Output the [X, Y] coordinate of the center of the cell containing the given text.  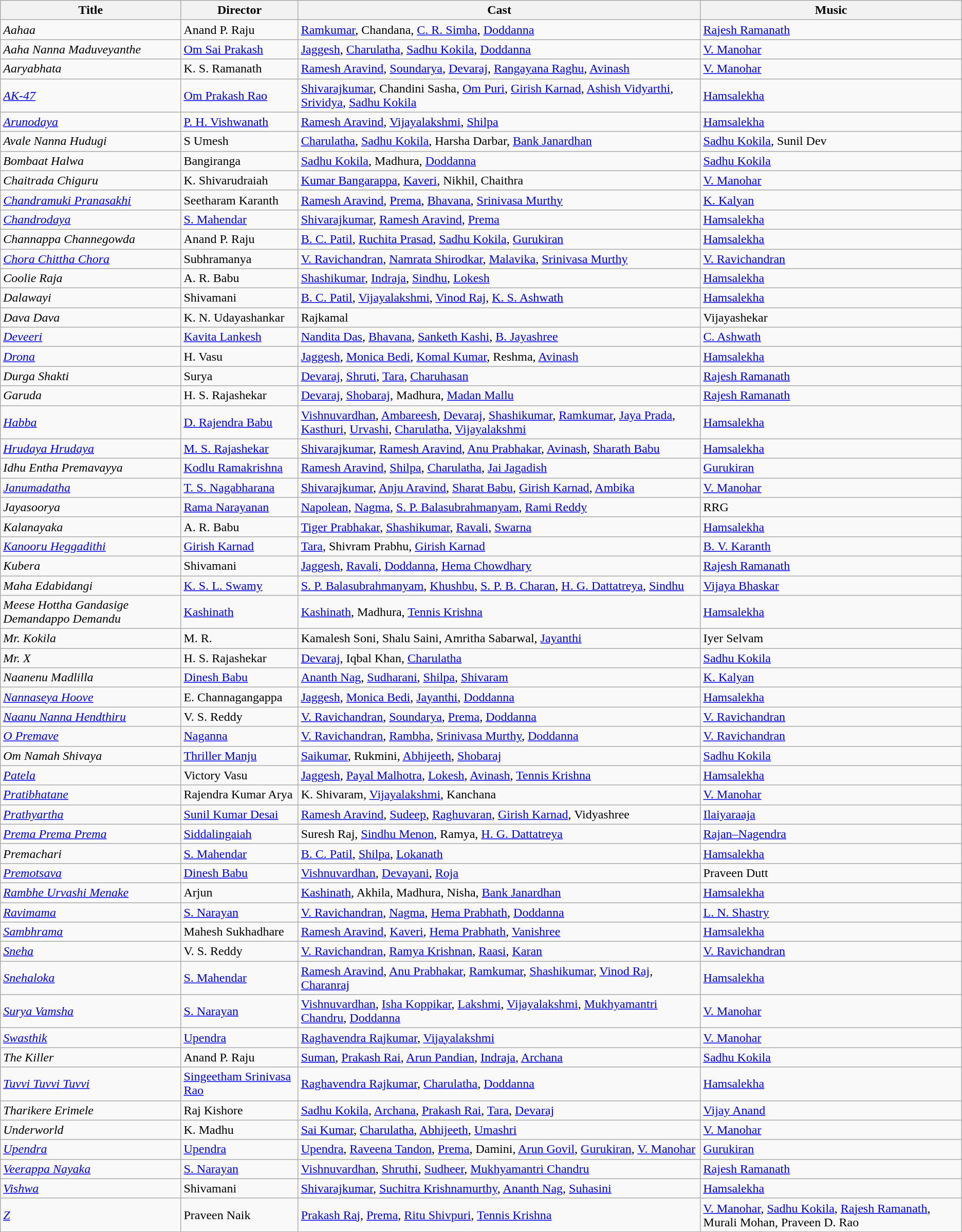
Snehaloka [90, 978]
Vishnuvardhan, Isha Koppikar, Lakshmi, Vijayalakshmi, Mukhyamantri Chandru, Doddanna [499, 1011]
Pratibhatane [90, 795]
S. P. Balasubrahmanyam, Khushbu, S. P. B. Charan, H. G. Dattatreya, Sindhu [499, 585]
Kodlu Ramakrishna [239, 468]
Siddalingaiah [239, 834]
B. C. Patil, Shilpa, Lokanath [499, 853]
K. Shivarudraiah [239, 180]
H. Vasu [239, 357]
Aaryabhata [90, 69]
Vishnuvardhan, Devayani, Roja [499, 873]
V. Ravichandran, Ramya Krishnan, Raasi, Karan [499, 951]
Bangiranga [239, 161]
Ramesh Aravind, Soundarya, Devaraj, Rangayana Raghu, Avinash [499, 69]
Ravimama [90, 912]
K. S. Ramanath [239, 69]
Jaggesh, Charulatha, Sadhu Kokila, Doddanna [499, 49]
Avale Nanna Hudugi [90, 141]
K. Madhu [239, 1130]
Sadhu Kokila, Madhura, Doddanna [499, 161]
Ilaiyaraaja [831, 814]
Suresh Raj, Sindhu Menon, Ramya, H. G. Dattatreya [499, 834]
Raghavendra Rajkumar, Charulatha, Doddanna [499, 1084]
Dava Dava [90, 318]
Z [90, 1215]
Sambhrama [90, 932]
V. Ravichandran, Rambha, Srinivasa Murthy, Doddanna [499, 736]
K. Shivaram, Vijayalakshmi, Kanchana [499, 795]
Surya Vamsha [90, 1011]
Ramesh Aravind, Anu Prabhakar, Ramkumar, Shashikumar, Vinod Raj, Charanraj [499, 978]
Veerappa Nayaka [90, 1169]
V. Ravichandran, Nagma, Hema Prabhath, Doddanna [499, 912]
Chandrodaya [90, 219]
M. S. Rajashekar [239, 449]
Meese Hottha Gandasige Demandappo Demandu [90, 612]
Patela [90, 775]
The Killer [90, 1057]
Sneha [90, 951]
Surya [239, 376]
Raj Kishore [239, 1110]
Chora Chittha Chora [90, 258]
Charulatha, Sadhu Kokila, Harsha Darbar, Bank Janardhan [499, 141]
Premotsava [90, 873]
Kalanayaka [90, 527]
Shashikumar, Indraja, Sindhu, Lokesh [499, 278]
Vijay Anand [831, 1110]
D. Rajendra Babu [239, 422]
Naanu Nanna Hendthiru [90, 717]
Jaggesh, Payal Malhotra, Lokesh, Avinash, Tennis Krishna [499, 775]
Devaraj, Shobaraj, Madhura, Madan Mallu [499, 396]
K. N. Udayashankar [239, 318]
Iyer Selvam [831, 639]
Drona [90, 357]
Vishnuvardhan, Shruthi, Sudheer, Mukhyamantri Chandru [499, 1169]
Mr. Kokila [90, 639]
Chandramuki Pranasakhi [90, 200]
Nannaseya Hoove [90, 697]
Tharikere Erimele [90, 1110]
Vijaya Bhaskar [831, 585]
B. C. Patil, Ruchita Prasad, Sadhu Kokila, Gurukiran [499, 239]
Prathyartha [90, 814]
Coolie Raja [90, 278]
Rama Narayanan [239, 507]
Raghavendra Rajkumar, Vijayalakshmi [499, 1038]
Director [239, 10]
Dalawayi [90, 298]
AK-47 [90, 96]
Garuda [90, 396]
Aaha Nanna Maduveyanthe [90, 49]
Music [831, 10]
S Umesh [239, 141]
Title [90, 10]
Jaggesh, Monica Bedi, Komal Kumar, Reshma, Avinash [499, 357]
Ramesh Aravind, Sudeep, Raghuvaran, Girish Karnad, Vidyashree [499, 814]
B. C. Patil, Vijayalakshmi, Vinod Raj, K. S. Ashwath [499, 298]
Swasthik [90, 1038]
Maha Edabidangi [90, 585]
Singeetham Srinivasa Rao [239, 1084]
V. Ravichandran, Namrata Shirodkar, Malavika, Srinivasa Murthy [499, 258]
Rajan–Nagendra [831, 834]
Premachari [90, 853]
Vijayashekar [831, 318]
Devaraj, Shruti, Tara, Charuhasan [499, 376]
Kumar Bangarappa, Kaveri, Nikhil, Chaithra [499, 180]
Bombaat Halwa [90, 161]
Om Prakash Rao [239, 96]
K. S. L. Swamy [239, 585]
Janumadatha [90, 488]
Ramesh Aravind, Prema, Bhavana, Srinivasa Murthy [499, 200]
Saikumar, Rukmini, Abhijeeth, Shobaraj [499, 756]
Rajkamal [499, 318]
Ramkumar, Chandana, C. R. Simha, Doddanna [499, 30]
Prakash Raj, Prema, Ritu Shivpuri, Tennis Krishna [499, 1215]
Subhramanya [239, 258]
Vishwa [90, 1188]
L. N. Shastry [831, 912]
Vishnuvardhan, Ambareesh, Devaraj, Shashikumar, Ramkumar, Jaya Prada, Kasthuri, Urvashi, Charulatha, Vijayalakshmi [499, 422]
Deveeri [90, 337]
Sadhu Kokila, Sunil Dev [831, 141]
E. Channagangappa [239, 697]
Nandita Das, Bhavana, Sanketh Kashi, B. Jayashree [499, 337]
Underworld [90, 1130]
Sadhu Kokila, Archana, Prakash Rai, Tara, Devaraj [499, 1110]
Kashinath, Akhila, Madhura, Nisha, Bank Janardhan [499, 892]
Om Namah Shivaya [90, 756]
O Premave [90, 736]
Naanenu Madlilla [90, 678]
Arunodaya [90, 122]
Upendra, Raveena Tandon, Prema, Damini, Arun Govil, Gurukiran, V. Manohar [499, 1149]
Ramesh Aravind, Shilpa, Charulatha, Jai Jagadish [499, 468]
Channappa Channegowda [90, 239]
Tiger Prabhakar, Shashikumar, Ravali, Swarna [499, 527]
Shivarajkumar, Ramesh Aravind, Prema [499, 219]
Jayasoorya [90, 507]
P. H. Vishwanath [239, 122]
Praveen Naik [239, 1215]
Mr. X [90, 658]
Naganna [239, 736]
Arjun [239, 892]
T. S. Nagabharana [239, 488]
Chaitrada Chiguru [90, 180]
Rajendra Kumar Arya [239, 795]
Durga Shakti [90, 376]
Napolean, Nagma, S. P. Balasubrahmanyam, Rami Reddy [499, 507]
Shivarajkumar, Chandini Sasha, Om Puri, Girish Karnad, Ashish Vidyarthi, Srividya, Sadhu Kokila [499, 96]
Devaraj, Iqbal Khan, Charulatha [499, 658]
Seetharam Karanth [239, 200]
Habba [90, 422]
V. Ravichandran, Soundarya, Prema, Doddanna [499, 717]
Idhu Entha Premavayya [90, 468]
Jaggesh, Ravali, Doddanna, Hema Chowdhary [499, 566]
Hrudaya Hrudaya [90, 449]
Kavita Lankesh [239, 337]
Kubera [90, 566]
Tuvvi Tuvvi Tuvvi [90, 1084]
Kamalesh Soni, Shalu Saini, Amritha Sabarwal, Jayanthi [499, 639]
Ramesh Aravind, Kaveri, Hema Prabhath, Vanishree [499, 932]
Kashinath, Madhura, Tennis Krishna [499, 612]
Girish Karnad [239, 546]
RRG [831, 507]
Jaggesh, Monica Bedi, Jayanthi, Doddanna [499, 697]
V. Manohar, Sadhu Kokila, Rajesh Ramanath, Murali Mohan, Praveen D. Rao [831, 1215]
Shivarajkumar, Anju Aravind, Sharat Babu, Girish Karnad, Ambika [499, 488]
Ramesh Aravind, Vijayalakshmi, Shilpa [499, 122]
Aahaa [90, 30]
Tara, Shivram Prabhu, Girish Karnad [499, 546]
Praveen Dutt [831, 873]
Mahesh Sukhadhare [239, 932]
C. Ashwath [831, 337]
Om Sai Prakash [239, 49]
Rambhe Urvashi Menake [90, 892]
Suman, Prakash Rai, Arun Pandian, Indraja, Archana [499, 1057]
Sai Kumar, Charulatha, Abhijeeth, Umashri [499, 1130]
Ananth Nag, Sudharani, Shilpa, Shivaram [499, 678]
Victory Vasu [239, 775]
Thriller Manju [239, 756]
Sunil Kumar Desai [239, 814]
B. V. Karanth [831, 546]
Prema Prema Prema [90, 834]
Shivarajkumar, Ramesh Aravind, Anu Prabhakar, Avinash, Sharath Babu [499, 449]
M. R. [239, 639]
Shivarajkumar, Suchitra Krishnamurthy, Ananth Nag, Suhasini [499, 1188]
Cast [499, 10]
Kanooru Heggadithi [90, 546]
Kashinath [239, 612]
